Provide the [x, y] coordinate of the cell's center where the given text is located.  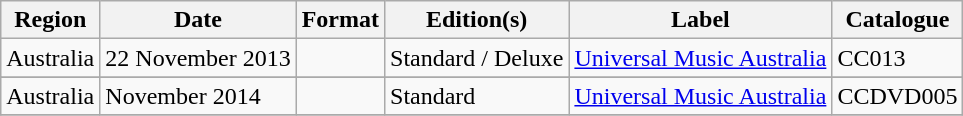
Format [340, 20]
CC013 [898, 58]
Standard [477, 96]
22 November 2013 [198, 58]
CCDVD005 [898, 96]
Label [700, 20]
Date [198, 20]
November 2014 [198, 96]
Region [50, 20]
Catalogue [898, 20]
Standard / Deluxe [477, 58]
Edition(s) [477, 20]
